Determine the (X, Y) coordinate at the center of the cell enclosing the given text.  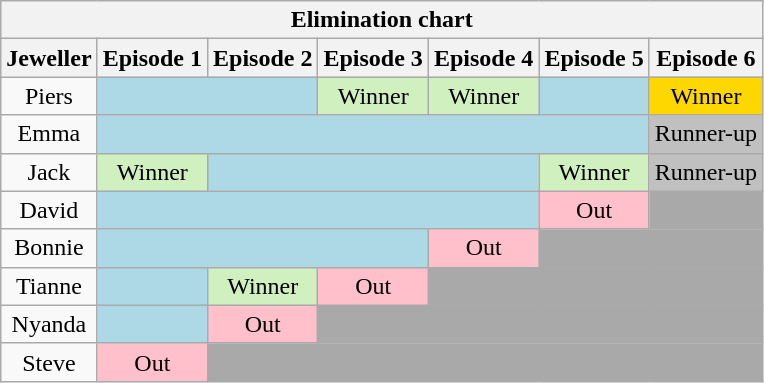
Steve (49, 362)
Jack (49, 172)
David (49, 210)
Bonnie (49, 248)
Episode 2 (263, 58)
Emma (49, 134)
Tianne (49, 286)
Piers (49, 96)
Elimination chart (382, 20)
Jeweller (49, 58)
Episode 6 (706, 58)
Nyanda (49, 324)
Episode 3 (373, 58)
Episode 4 (483, 58)
Episode 1 (152, 58)
Episode 5 (594, 58)
